Return (x, y) of the center of cell containing provided text 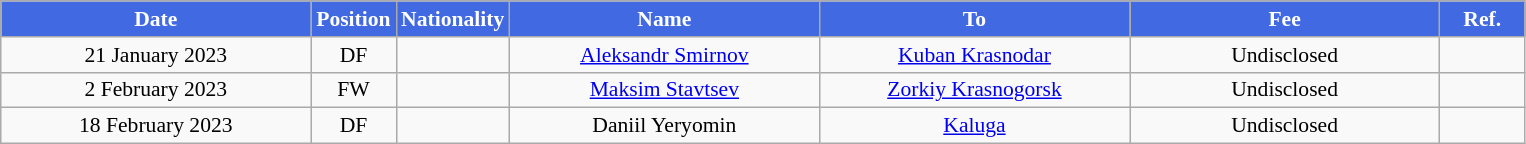
Aleksandr Smirnov (664, 55)
Daniil Yeryomin (664, 126)
Name (664, 19)
18 February 2023 (156, 126)
Maksim Stavtsev (664, 90)
Kuban Krasnodar (974, 55)
To (974, 19)
Nationality (452, 19)
2 February 2023 (156, 90)
Ref. (1482, 19)
FW (354, 90)
Date (156, 19)
Zorkiy Krasnogorsk (974, 90)
Position (354, 19)
21 January 2023 (156, 55)
Kaluga (974, 126)
Fee (1285, 19)
